Return the (X, Y) coordinate for the center point of the cell that contains the specified text.  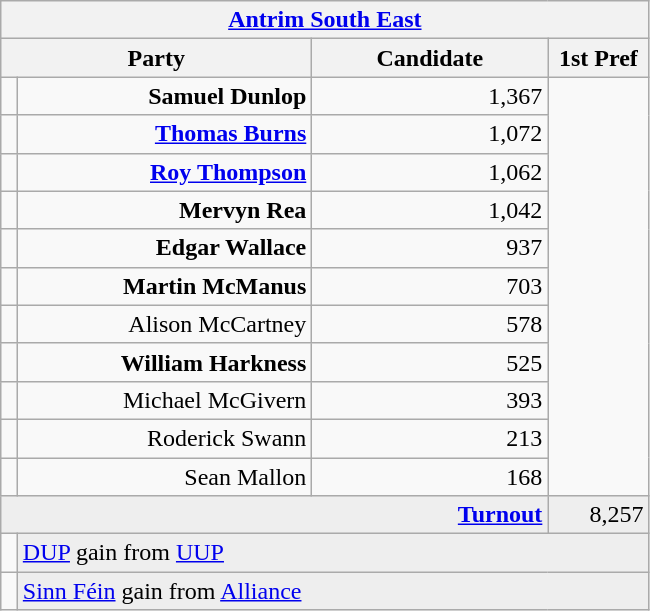
1,072 (430, 134)
1,367 (430, 96)
Thomas Burns (164, 134)
937 (430, 248)
578 (430, 324)
8,257 (598, 515)
Samuel Dunlop (164, 96)
Michael McGivern (164, 400)
Edgar Wallace (164, 248)
Party (156, 58)
Sinn Féin gain from Alliance (333, 591)
525 (430, 362)
168 (430, 477)
1,042 (430, 210)
Antrim South East (325, 20)
DUP gain from UUP (333, 553)
393 (430, 400)
213 (430, 438)
Roderick Swann (164, 438)
Candidate (430, 58)
Sean Mallon (164, 477)
Mervyn Rea (164, 210)
Turnout (274, 515)
William Harkness (164, 362)
Alison McCartney (164, 324)
Martin McManus (164, 286)
1st Pref (598, 58)
703 (430, 286)
1,062 (430, 172)
Roy Thompson (164, 172)
